Return the [X, Y] coordinate for the center point of the cell that contains the specified text.  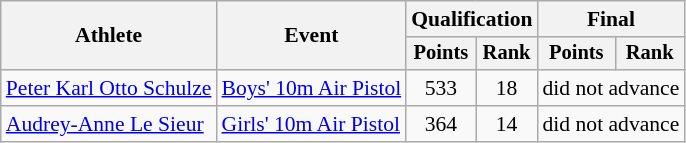
Audrey-Anne Le Sieur [109, 124]
Event [311, 36]
Qualification [472, 19]
364 [440, 124]
Final [612, 19]
533 [440, 88]
Peter Karl Otto Schulze [109, 88]
14 [507, 124]
Boys' 10m Air Pistol [311, 88]
Athlete [109, 36]
Girls' 10m Air Pistol [311, 124]
18 [507, 88]
